Return the [x, y] coordinate for the center point of the cell that contains the specified text.  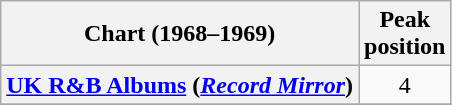
Peakposition [405, 34]
UK R&B Albums (Record Mirror) [180, 85]
4 [405, 85]
Chart (1968–1969) [180, 34]
